Identify which cell holds the provided text, then report its (X, Y) central coordinate. 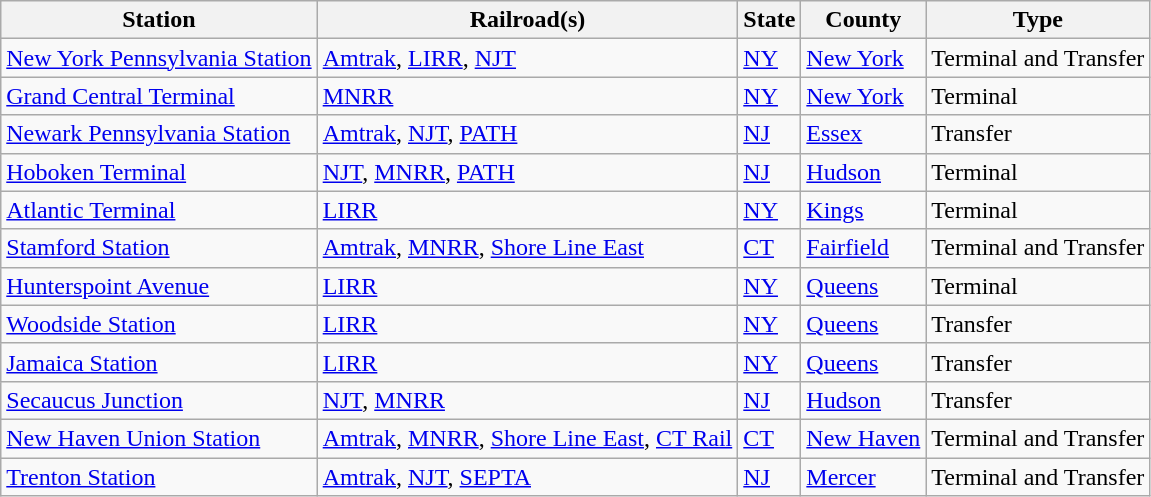
New Haven Union Station (159, 438)
Stamford Station (159, 248)
New Haven (864, 438)
Amtrak, MNRR, Shore Line East, CT Rail (528, 438)
MNRR (528, 96)
NJT, MNRR, PATH (528, 172)
Railroad(s) (528, 20)
Kings (864, 210)
Jamaica Station (159, 362)
County (864, 20)
Trenton Station (159, 477)
State (770, 20)
NJT, MNRR (528, 400)
Amtrak, NJT, SEPTA (528, 477)
Grand Central Terminal (159, 96)
Fairfield (864, 248)
Woodside Station (159, 324)
Hunterspoint Avenue (159, 286)
Mercer (864, 477)
Type (1038, 20)
Amtrak, LIRR, NJT (528, 58)
Essex (864, 134)
Secaucus Junction (159, 400)
Amtrak, NJT, PATH (528, 134)
New York Pennsylvania Station (159, 58)
Newark Pennsylvania Station (159, 134)
Station (159, 20)
Hoboken Terminal (159, 172)
Amtrak, MNRR, Shore Line East (528, 248)
Atlantic Terminal (159, 210)
